Capture the cell that displays the provided text and extract its (X, Y) central coordinate. 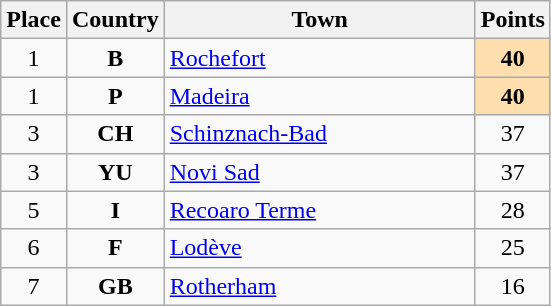
Novi Sad (320, 172)
I (115, 210)
25 (512, 248)
28 (512, 210)
Place (34, 20)
Points (512, 20)
16 (512, 286)
P (115, 96)
Madeira (320, 96)
Lodève (320, 248)
B (115, 58)
Recoaro Terme (320, 210)
Country (115, 20)
CH (115, 134)
Rochefort (320, 58)
Schinznach-Bad (320, 134)
GB (115, 286)
F (115, 248)
Town (320, 20)
YU (115, 172)
6 (34, 248)
Rotherham (320, 286)
7 (34, 286)
5 (34, 210)
